Return [x, y] of the center of cell containing provided text 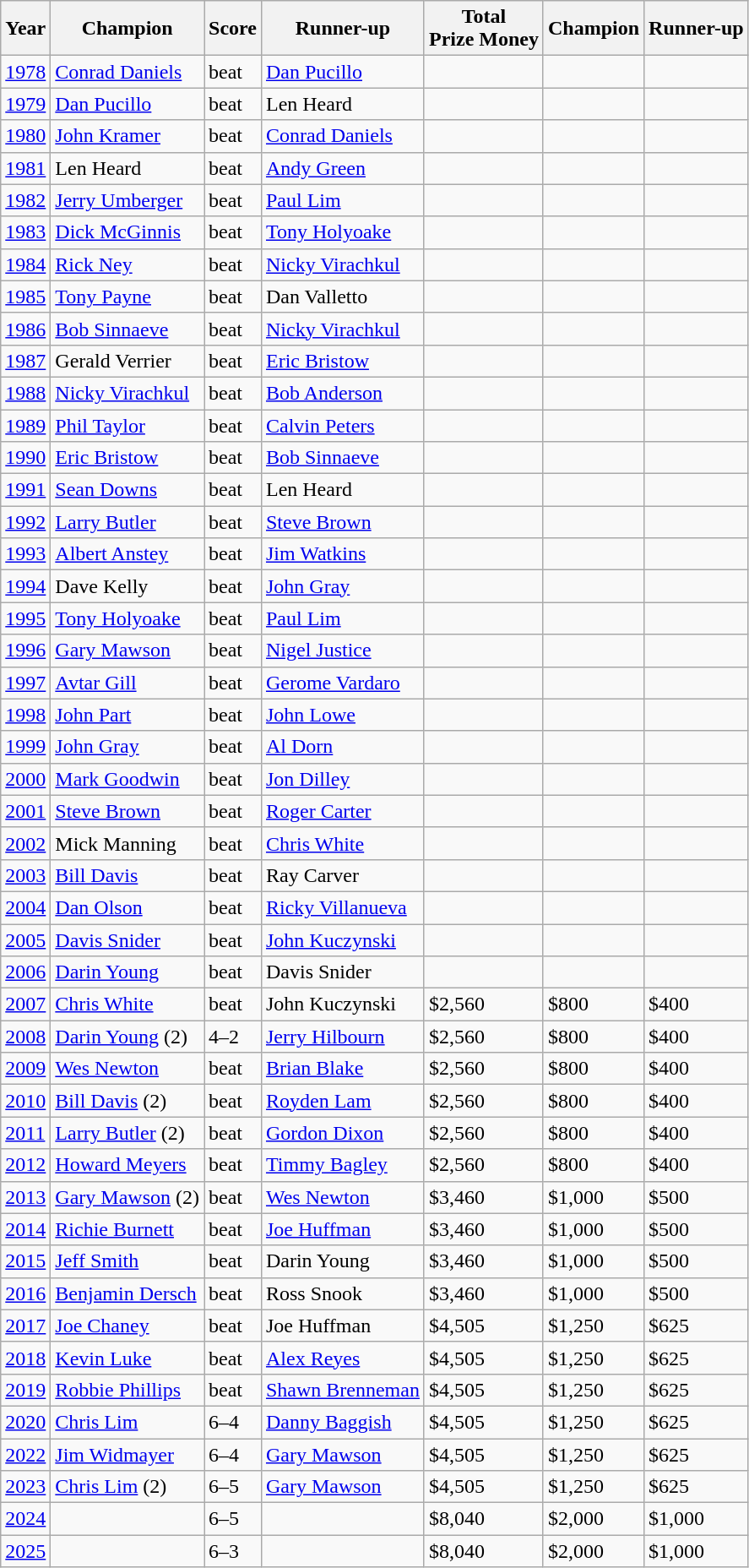
Alex Reyes [343, 1358]
Richie Burnett [128, 1229]
1998 [25, 715]
TotalPrize Money [483, 29]
Chris Lim [128, 1422]
2009 [25, 1069]
Danny Baggish [343, 1422]
Albert Anstey [128, 554]
1988 [25, 393]
Dick McGinnis [128, 232]
Roger Carter [343, 811]
1981 [25, 168]
2004 [25, 907]
1994 [25, 586]
John Kramer [128, 136]
Brian Blake [343, 1069]
Dan Olson [128, 907]
Jon Dilley [343, 779]
1992 [25, 522]
2025 [25, 1551]
Timmy Bagley [343, 1165]
1995 [25, 618]
2007 [25, 1004]
Avtar Gill [128, 683]
Benjamin Dersch [128, 1293]
Jerry Umberger [128, 200]
1987 [25, 361]
Kevin Luke [128, 1358]
2022 [25, 1454]
Year [25, 29]
Andy Green [343, 168]
Darin Young (2) [128, 1037]
2001 [25, 811]
2016 [25, 1293]
Nigel Justice [343, 651]
2013 [25, 1197]
2002 [25, 843]
Gerald Verrier [128, 361]
4–2 [233, 1037]
2000 [25, 779]
1979 [25, 104]
2006 [25, 972]
2023 [25, 1487]
1996 [25, 651]
Rick Ney [128, 264]
Mick Manning [128, 843]
1991 [25, 490]
2010 [25, 1101]
Jim Widmayer [128, 1454]
Gary Mawson (2) [128, 1197]
Robbie Phillips [128, 1390]
1997 [25, 683]
Bill Davis (2) [128, 1101]
Shawn Brenneman [343, 1390]
Royden Lam [343, 1101]
1986 [25, 329]
1989 [25, 425]
Bill Davis [128, 875]
Howard Meyers [128, 1165]
1978 [25, 72]
Jerry Hilbourn [343, 1037]
Score [233, 29]
Larry Butler (2) [128, 1133]
Jim Watkins [343, 554]
2005 [25, 940]
2024 [25, 1519]
2014 [25, 1229]
Ricky Villanueva [343, 907]
2008 [25, 1037]
John Part [128, 715]
Ross Snook [343, 1293]
2017 [25, 1326]
1982 [25, 200]
6–3 [233, 1551]
Mark Goodwin [128, 779]
1983 [25, 232]
Ray Carver [343, 875]
1980 [25, 136]
Larry Butler [128, 522]
Phil Taylor [128, 425]
1985 [25, 297]
2003 [25, 875]
1990 [25, 458]
Bob Anderson [343, 393]
Tony Payne [128, 297]
2019 [25, 1390]
2015 [25, 1261]
2012 [25, 1165]
Chris Lim (2) [128, 1487]
Calvin Peters [343, 425]
1993 [25, 554]
2011 [25, 1133]
1999 [25, 747]
2018 [25, 1358]
Al Dorn [343, 747]
1984 [25, 264]
Joe Chaney [128, 1326]
Dave Kelly [128, 586]
Gerome Vardaro [343, 683]
Sean Downs [128, 490]
2020 [25, 1422]
Gordon Dixon [343, 1133]
Jeff Smith [128, 1261]
John Lowe [343, 715]
Dan Valletto [343, 297]
